Identify which cell holds the provided text, then report its [x, y] central coordinate. 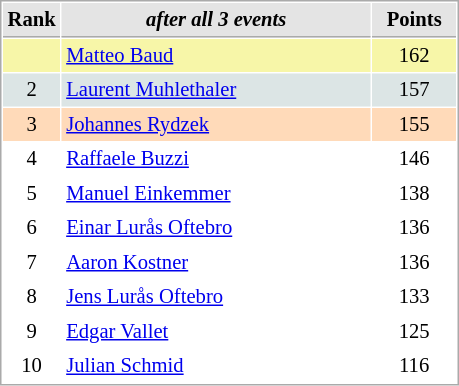
4 [32, 158]
146 [414, 158]
Rank [32, 20]
Jens Lurås Oftebro [216, 296]
138 [414, 194]
3 [32, 124]
2 [32, 90]
after all 3 events [216, 20]
Manuel Einkemmer [216, 194]
Edgar Vallet [216, 332]
Aaron Kostner [216, 262]
7 [32, 262]
162 [414, 56]
Points [414, 20]
155 [414, 124]
5 [32, 194]
9 [32, 332]
133 [414, 296]
8 [32, 296]
Johannes Rydzek [216, 124]
Raffaele Buzzi [216, 158]
Matteo Baud [216, 56]
Einar Lurås Oftebro [216, 228]
157 [414, 90]
Julian Schmid [216, 366]
6 [32, 228]
116 [414, 366]
Laurent Muhlethaler [216, 90]
125 [414, 332]
10 [32, 366]
